Find where the given text appears and provide that cell's center as (x, y) coordinate. 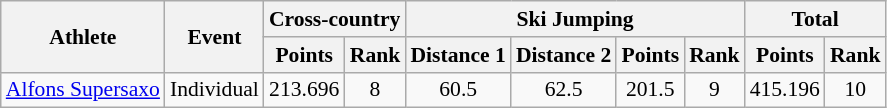
Alfons Supersaxo (83, 90)
9 (714, 90)
Event (214, 36)
8 (376, 90)
Cross-country (335, 19)
201.5 (650, 90)
10 (856, 90)
Total (816, 19)
415.196 (785, 90)
213.696 (304, 90)
Individual (214, 90)
60.5 (458, 90)
62.5 (564, 90)
Distance 1 (458, 55)
Ski Jumping (574, 19)
Distance 2 (564, 55)
Athlete (83, 36)
